Identify which cell holds the provided text, then report its [X, Y] central coordinate. 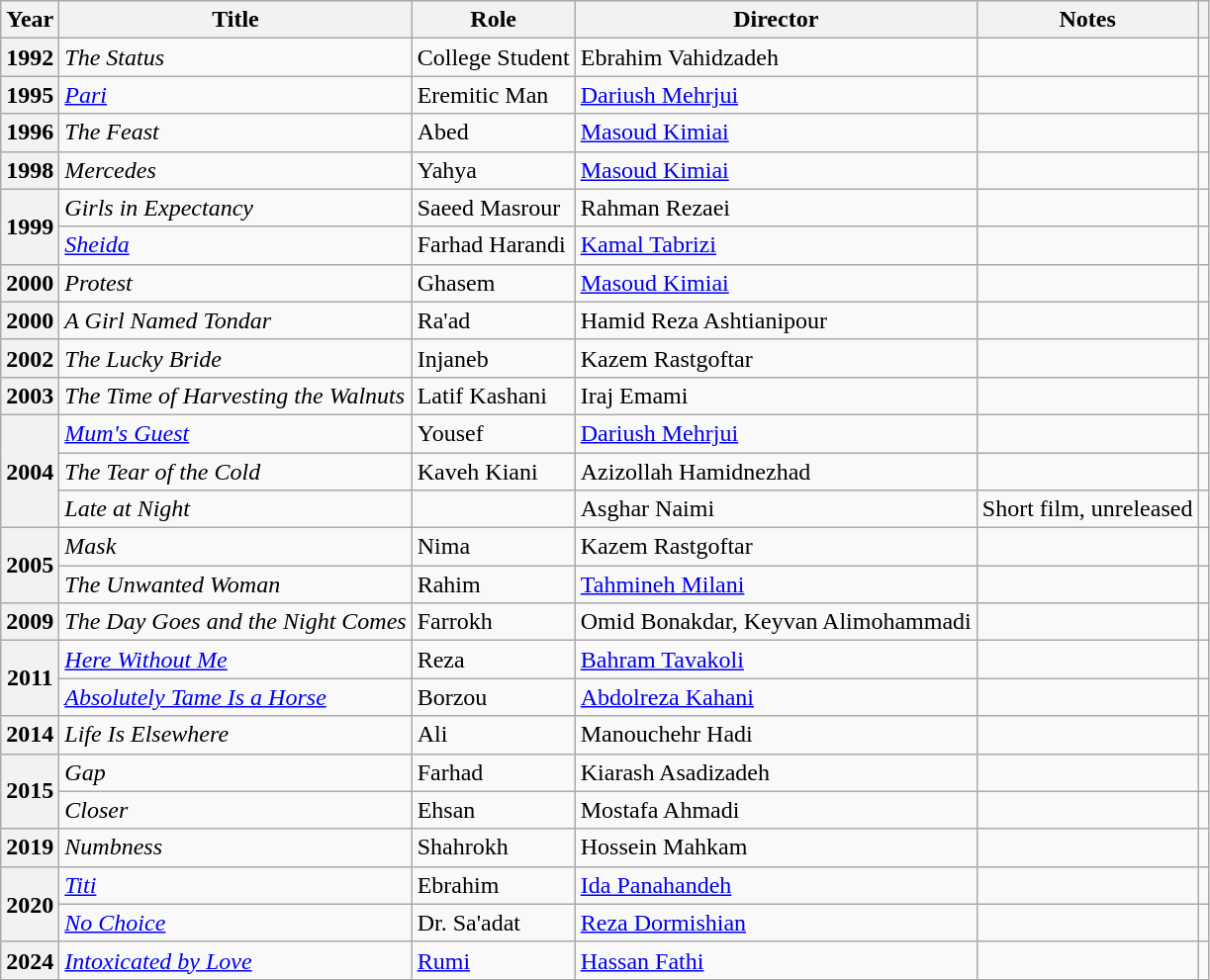
Mask [235, 547]
The Day Goes and the Night Comes [235, 622]
Kiarash Asadizadeh [776, 772]
Reza Dormishian [776, 923]
Hossein Mahkam [776, 847]
Girls in Expectancy [235, 208]
Iraj Emami [776, 396]
Kamal Tabrizi [776, 245]
Asghar Naimi [776, 509]
Dr. Sa'adat [493, 923]
1998 [30, 170]
Ida Panahandeh [776, 885]
Titi [235, 885]
Numbness [235, 847]
Hamid Reza Ashtianipour [776, 320]
Rahim [493, 584]
Injaneb [493, 358]
Mostafa Ahmadi [776, 810]
1992 [30, 57]
Hassan Fathi [776, 960]
Short film, unreleased [1087, 509]
2015 [30, 791]
2024 [30, 960]
Omid Bonakdar, Keyvan Alimohammadi [776, 622]
College Student [493, 57]
Saeed Masrour [493, 208]
Rumi [493, 960]
2019 [30, 847]
Kaveh Kiani [493, 472]
2002 [30, 358]
Ra'ad [493, 320]
Ghasem [493, 283]
The Time of Harvesting the Walnuts [235, 396]
2014 [30, 735]
Bahram Tavakoli [776, 660]
Abdolreza Kahani [776, 697]
Ali [493, 735]
Latif Kashani [493, 396]
2004 [30, 471]
Ebrahim [493, 885]
Absolutely Tame Is a Horse [235, 697]
Mum's Guest [235, 433]
2005 [30, 566]
Abed [493, 133]
Pari [235, 95]
Borzou [493, 697]
Role [493, 20]
2009 [30, 622]
Gap [235, 772]
Here Without Me [235, 660]
Director [776, 20]
A Girl Named Tondar [235, 320]
Year [30, 20]
2003 [30, 396]
Life Is Elsewhere [235, 735]
No Choice [235, 923]
1999 [30, 226]
Manouchehr Hadi [776, 735]
1996 [30, 133]
The Status [235, 57]
Late at Night [235, 509]
Yahya [493, 170]
Tahmineh Milani [776, 584]
Nima [493, 547]
Title [235, 20]
Closer [235, 810]
2011 [30, 678]
Intoxicated by Love [235, 960]
Azizollah Hamidnezhad [776, 472]
Protest [235, 283]
The Feast [235, 133]
Notes [1087, 20]
The Tear of the Cold [235, 472]
Shahrokh [493, 847]
Farrokh [493, 622]
Ebrahim Vahidzadeh [776, 57]
The Unwanted Woman [235, 584]
2020 [30, 904]
Farhad [493, 772]
Ehsan [493, 810]
Yousef [493, 433]
Sheida [235, 245]
1995 [30, 95]
The Lucky Bride [235, 358]
Farhad Harandi [493, 245]
Rahman Rezaei [776, 208]
Eremitic Man [493, 95]
Reza [493, 660]
Mercedes [235, 170]
